Search for the cell housing the specified text and yield its (X, Y) center coordinate. 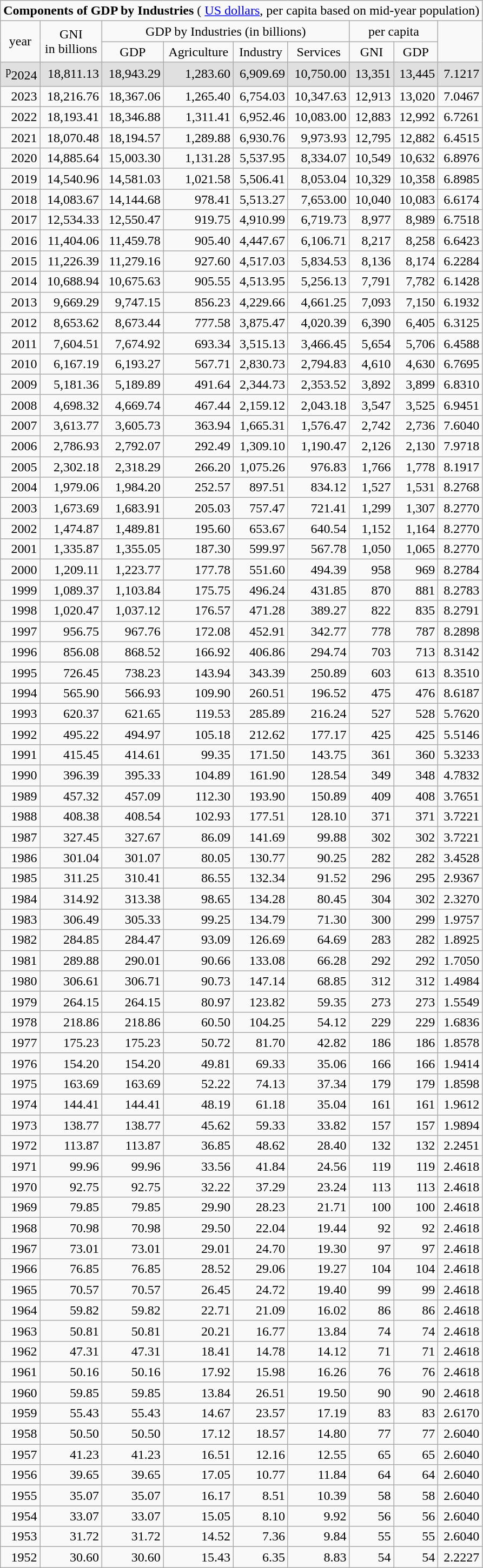
13,351 (372, 75)
1,355.05 (133, 549)
7,791 (372, 282)
8,217 (372, 241)
8,174 (416, 261)
1,050 (372, 549)
12,913 (372, 96)
856.23 (198, 302)
16.77 (261, 1331)
172.08 (198, 631)
1,474.87 (71, 529)
6.7695 (460, 364)
8,989 (416, 220)
528 (416, 713)
2011 (21, 343)
2,786.93 (71, 446)
5,706 (416, 343)
10,675.63 (133, 282)
3,613.77 (71, 425)
1,020.47 (71, 611)
5.3233 (460, 755)
976.83 (319, 467)
2018 (21, 199)
143.75 (319, 755)
1.4984 (460, 981)
35.06 (319, 1063)
Services (319, 52)
187.30 (198, 549)
778 (372, 631)
14,144.68 (133, 199)
313.38 (133, 899)
431.85 (319, 590)
250.89 (319, 672)
18,346.88 (133, 117)
2004 (21, 488)
49.81 (198, 1063)
8.2791 (460, 611)
54.12 (319, 1022)
2012 (21, 323)
304 (372, 899)
3,525 (416, 405)
109.90 (198, 693)
10,083 (416, 199)
1988 (21, 817)
4,698.32 (71, 405)
4,910.99 (261, 220)
16.51 (198, 1454)
14.52 (198, 1537)
361 (372, 755)
5,654 (372, 343)
2005 (21, 467)
613 (416, 672)
132.34 (261, 878)
22.71 (198, 1310)
42.82 (319, 1043)
35.04 (319, 1105)
6.4588 (460, 343)
5,513.27 (261, 199)
12.16 (261, 1454)
15.05 (198, 1516)
133.08 (261, 960)
409 (372, 796)
14.12 (319, 1351)
15.43 (198, 1557)
10,358 (416, 179)
Industry (261, 52)
757.47 (261, 508)
7,674.92 (133, 343)
50.72 (198, 1043)
7.9718 (460, 446)
2014 (21, 282)
99.88 (319, 837)
1,037.12 (133, 611)
2007 (21, 425)
17.19 (319, 1413)
1995 (21, 672)
1991 (21, 755)
86.09 (198, 837)
21.09 (261, 1310)
52.22 (198, 1084)
2,130 (416, 446)
81.70 (261, 1043)
14,581.03 (133, 179)
969 (416, 570)
252.57 (198, 488)
10,750.00 (319, 75)
2000 (21, 570)
3,605.73 (133, 425)
2,302.18 (71, 467)
348 (416, 776)
927.60 (198, 261)
12,992 (416, 117)
1,335.87 (71, 549)
1999 (21, 590)
16.02 (319, 1310)
6.8976 (460, 158)
305.33 (133, 919)
1954 (21, 1516)
551.60 (261, 570)
68.85 (319, 981)
905.40 (198, 241)
1977 (21, 1043)
1,979.06 (71, 488)
693.34 (198, 343)
919.75 (198, 220)
1994 (21, 693)
6.7518 (460, 220)
342.77 (319, 631)
8.83 (319, 1557)
1,103.84 (133, 590)
306.49 (71, 919)
284.47 (133, 940)
175.75 (198, 590)
11,404.06 (71, 241)
834.12 (319, 488)
60.50 (198, 1022)
119.53 (198, 713)
12,882 (416, 138)
306.61 (71, 981)
176.57 (198, 611)
91.52 (319, 878)
1971 (21, 1166)
134.28 (261, 899)
713 (416, 652)
59.33 (261, 1125)
1,190.47 (319, 446)
9,747.15 (133, 302)
2,794.83 (319, 364)
12.55 (319, 1454)
5,256.13 (319, 282)
822 (372, 611)
787 (416, 631)
726.45 (71, 672)
1982 (21, 940)
327.45 (71, 837)
16.17 (198, 1496)
26.51 (261, 1392)
p2024 (21, 75)
90.25 (319, 858)
389.27 (319, 611)
1970 (21, 1187)
177.51 (261, 817)
620.37 (71, 713)
29.06 (261, 1269)
311.25 (71, 878)
61.18 (261, 1105)
2,353.52 (319, 384)
414.61 (133, 755)
143.94 (198, 672)
567.78 (319, 549)
1972 (21, 1146)
408 (416, 796)
457.09 (133, 796)
4,661.25 (319, 302)
3.7651 (460, 796)
8.6187 (460, 693)
1968 (21, 1228)
24.56 (319, 1166)
1,665.31 (261, 425)
1961 (21, 1372)
1966 (21, 1269)
19.30 (319, 1249)
17.12 (198, 1434)
1.6836 (460, 1022)
86.55 (198, 878)
7.36 (261, 1537)
1960 (21, 1392)
300 (372, 919)
1,299 (372, 508)
134.79 (261, 919)
4,610 (372, 364)
7,093 (372, 302)
1,089.37 (71, 590)
9.92 (319, 1516)
11,226.39 (71, 261)
26.45 (198, 1290)
567.71 (198, 364)
13,445 (416, 75)
98.65 (198, 899)
21.71 (319, 1207)
1.7050 (460, 960)
2020 (21, 158)
6.1428 (460, 282)
14,540.96 (71, 179)
1,164 (416, 529)
1962 (21, 1351)
2,344.73 (261, 384)
37.34 (319, 1084)
1,152 (372, 529)
327.67 (133, 837)
216.24 (319, 713)
16.26 (319, 1372)
4,669.74 (133, 405)
9.84 (319, 1537)
870 (372, 590)
37.29 (261, 1187)
1976 (21, 1063)
20.21 (198, 1331)
1992 (21, 734)
150.89 (319, 796)
956.75 (71, 631)
11.84 (319, 1475)
2,830.73 (261, 364)
1989 (21, 796)
18,811.13 (71, 75)
10.39 (319, 1496)
294.74 (319, 652)
7.6040 (460, 425)
495.22 (71, 734)
856.08 (71, 652)
8.1917 (460, 467)
18,943.29 (133, 75)
8.51 (261, 1496)
166.92 (198, 652)
8.3510 (460, 672)
15,003.30 (133, 158)
6.7261 (460, 117)
24.72 (261, 1290)
1984 (21, 899)
2.2451 (460, 1146)
10.77 (261, 1475)
1,527 (372, 488)
6,719.73 (319, 220)
299 (416, 919)
1,984.20 (133, 488)
1990 (21, 776)
1.9414 (460, 1063)
7,604.51 (71, 343)
14,885.64 (71, 158)
2,159.12 (261, 405)
2,318.29 (133, 467)
66.28 (319, 960)
10,083.00 (319, 117)
1958 (21, 1434)
2002 (21, 529)
9,973.93 (319, 138)
28.40 (319, 1146)
2001 (21, 549)
29.50 (198, 1228)
93.09 (198, 940)
12,883 (372, 117)
905.55 (198, 282)
8.2784 (460, 570)
14.78 (261, 1351)
90.73 (198, 981)
1983 (21, 919)
260.51 (261, 693)
314.92 (71, 899)
415.45 (71, 755)
1957 (21, 1454)
10,688.94 (71, 282)
8.2768 (460, 488)
GNIin billions (71, 42)
19.27 (319, 1269)
406.86 (261, 652)
18.41 (198, 1351)
10,347.63 (319, 96)
45.62 (198, 1125)
6,390 (372, 323)
6.3125 (460, 323)
102.93 (198, 817)
566.93 (133, 693)
1980 (21, 981)
978.41 (198, 199)
1987 (21, 837)
1.8578 (460, 1043)
8.2783 (460, 590)
494.97 (133, 734)
1969 (21, 1207)
2008 (21, 405)
1955 (21, 1496)
7,150 (416, 302)
408.38 (71, 817)
452.91 (261, 631)
28.23 (261, 1207)
90.66 (198, 960)
6.1932 (460, 302)
1993 (21, 713)
126.69 (261, 940)
4,020.39 (319, 323)
105.18 (198, 734)
8.10 (261, 1516)
1997 (21, 631)
2016 (21, 241)
1963 (21, 1331)
123.82 (261, 1002)
18,193.41 (71, 117)
2.6170 (460, 1413)
per capita (394, 31)
2010 (21, 364)
5.7620 (460, 713)
2009 (21, 384)
GNI (372, 52)
1986 (21, 858)
6,952.46 (261, 117)
967.76 (133, 631)
881 (416, 590)
80.05 (198, 858)
17.05 (198, 1475)
1956 (21, 1475)
1981 (21, 960)
33.82 (319, 1125)
491.64 (198, 384)
1973 (21, 1125)
363.94 (198, 425)
18,216.76 (71, 96)
295 (416, 878)
2019 (21, 179)
59.35 (319, 1002)
3,892 (372, 384)
6,754.03 (261, 96)
360 (416, 755)
1,307 (416, 508)
721.41 (319, 508)
2,742 (372, 425)
777.58 (198, 323)
496.24 (261, 590)
18,194.57 (133, 138)
4,513.95 (261, 282)
527 (372, 713)
284.85 (71, 940)
10,329 (372, 179)
128.54 (319, 776)
653.67 (261, 529)
868.52 (133, 652)
99.35 (198, 755)
18,070.48 (71, 138)
6,193.27 (133, 364)
703 (372, 652)
2,736 (416, 425)
1,065 (416, 549)
8,977 (372, 220)
2.3270 (460, 899)
212.62 (261, 734)
1.9612 (460, 1105)
476 (416, 693)
1998 (21, 611)
1978 (21, 1022)
457.32 (71, 796)
GDP by Industries (in billions) (226, 31)
471.28 (261, 611)
10,040 (372, 199)
343.39 (261, 672)
599.97 (261, 549)
1,673.69 (71, 508)
395.33 (133, 776)
9,669.29 (71, 302)
1985 (21, 878)
177.17 (319, 734)
1,289.88 (198, 138)
14.67 (198, 1413)
11,279.16 (133, 261)
1996 (21, 652)
141.69 (261, 837)
1953 (21, 1537)
4,630 (416, 364)
396.39 (71, 776)
18,367.06 (133, 96)
6,106.71 (319, 241)
3,466.45 (319, 343)
36.85 (198, 1146)
2.9367 (460, 878)
6.35 (261, 1557)
467.44 (198, 405)
296 (372, 878)
2015 (21, 261)
3,547 (372, 405)
99.25 (198, 919)
1,531 (416, 488)
7,782 (416, 282)
1975 (21, 1084)
621.65 (133, 713)
13,020 (416, 96)
8,673.44 (133, 323)
6.2284 (460, 261)
292.49 (198, 446)
8.3142 (460, 652)
1,283.60 (198, 75)
193.90 (261, 796)
8.2898 (460, 631)
33.56 (198, 1166)
475 (372, 693)
22.04 (261, 1228)
1,489.81 (133, 529)
2.2227 (460, 1557)
310.41 (133, 878)
14,083.67 (71, 199)
6,909.69 (261, 75)
32.22 (198, 1187)
10,549 (372, 158)
738.23 (133, 672)
4.7832 (460, 776)
266.20 (198, 467)
1967 (21, 1249)
130.77 (261, 858)
4,447.67 (261, 241)
19.44 (319, 1228)
128.10 (319, 817)
29.90 (198, 1207)
2023 (21, 96)
3,515.13 (261, 343)
8,258 (416, 241)
6.4515 (460, 138)
28.52 (198, 1269)
2003 (21, 508)
1974 (21, 1105)
1,778 (416, 467)
161.90 (261, 776)
6.8310 (460, 384)
1.8925 (460, 940)
17.92 (198, 1372)
Components of GDP by Industries ( US dollars, per capita based on mid-year population) (241, 11)
171.50 (261, 755)
640.54 (319, 529)
18.57 (261, 1434)
205.03 (198, 508)
71.30 (319, 919)
565.90 (71, 693)
6.9451 (460, 405)
408.54 (133, 817)
year (21, 42)
1,021.58 (198, 179)
5,189.89 (133, 384)
3.4528 (460, 858)
7.0467 (460, 96)
6.6174 (460, 199)
2006 (21, 446)
1,576.47 (319, 425)
5,506.41 (261, 179)
283 (372, 940)
48.19 (198, 1105)
23.57 (261, 1413)
1,131.28 (198, 158)
301.07 (133, 858)
14.80 (319, 1434)
289.88 (71, 960)
290.01 (133, 960)
6,930.76 (261, 138)
1979 (21, 1002)
80.45 (319, 899)
Agriculture (198, 52)
1,209.11 (71, 570)
104.25 (261, 1022)
19.40 (319, 1290)
2022 (21, 117)
1,075.26 (261, 467)
1.9757 (460, 919)
285.89 (261, 713)
897.51 (261, 488)
2,792.07 (133, 446)
48.62 (261, 1146)
349 (372, 776)
306.71 (133, 981)
1.8598 (460, 1084)
8,136 (372, 261)
11,459.78 (133, 241)
12,550.47 (133, 220)
196.52 (319, 693)
80.97 (198, 1002)
5.5146 (460, 734)
603 (372, 672)
3,875.47 (261, 323)
1,223.77 (133, 570)
4,229.66 (261, 302)
2021 (21, 138)
1965 (21, 1290)
1,766 (372, 467)
1,683.91 (133, 508)
19.50 (319, 1392)
41.84 (261, 1166)
15.98 (261, 1372)
1,309.10 (261, 446)
2,043.18 (319, 405)
29.01 (198, 1249)
1959 (21, 1413)
4,517.03 (261, 261)
5,181.36 (71, 384)
104.89 (198, 776)
6.6423 (460, 241)
24.70 (261, 1249)
69.33 (261, 1063)
2017 (21, 220)
12,795 (372, 138)
6.8985 (460, 179)
195.60 (198, 529)
1,311.41 (198, 117)
2013 (21, 302)
301.04 (71, 858)
8,053.04 (319, 179)
12,534.33 (71, 220)
1.9894 (460, 1125)
5,834.53 (319, 261)
64.69 (319, 940)
74.13 (261, 1084)
2,126 (372, 446)
177.78 (198, 570)
147.14 (261, 981)
8,334.07 (319, 158)
23.24 (319, 1187)
958 (372, 570)
1964 (21, 1310)
6,405 (416, 323)
835 (416, 611)
1.5549 (460, 1002)
3,899 (416, 384)
1952 (21, 1557)
494.39 (319, 570)
112.30 (198, 796)
8,653.62 (71, 323)
7,653.00 (319, 199)
1,265.40 (198, 96)
6,167.19 (71, 364)
7.1217 (460, 75)
5,537.95 (261, 158)
10,632 (416, 158)
